Capture the cell that displays the provided text and extract its [x, y] central coordinate. 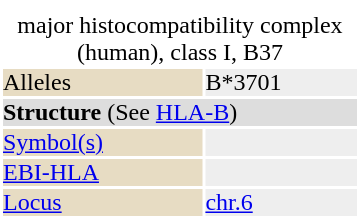
chr.6 [281, 202]
Symbol(s) [102, 142]
EBI-HLA [102, 172]
B*3701 [281, 82]
major histocompatibility complex (human), class I, B37 [180, 39]
Structure (See HLA-B) [180, 112]
Alleles [102, 82]
Locus [102, 202]
